From the cell containing the given text, extract its center point as (X, Y) coordinate. 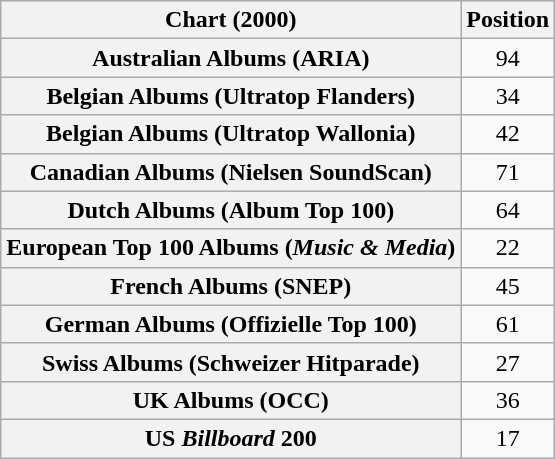
French Albums (SNEP) (231, 286)
34 (508, 96)
Chart (2000) (231, 20)
17 (508, 438)
71 (508, 172)
94 (508, 58)
Swiss Albums (Schweizer Hitparade) (231, 362)
European Top 100 Albums (Music & Media) (231, 248)
Belgian Albums (Ultratop Wallonia) (231, 134)
Dutch Albums (Album Top 100) (231, 210)
36 (508, 400)
UK Albums (OCC) (231, 400)
22 (508, 248)
Australian Albums (ARIA) (231, 58)
27 (508, 362)
42 (508, 134)
45 (508, 286)
Position (508, 20)
German Albums (Offizielle Top 100) (231, 324)
Canadian Albums (Nielsen SoundScan) (231, 172)
61 (508, 324)
US Billboard 200 (231, 438)
Belgian Albums (Ultratop Flanders) (231, 96)
64 (508, 210)
